Scan for the cell matching the given text and deliver its (X, Y) coordinate at center. 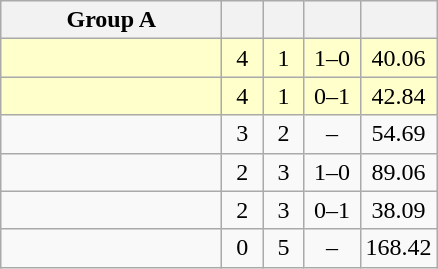
54.69 (398, 134)
168.42 (398, 248)
0 (242, 248)
Group A (112, 20)
40.06 (398, 58)
5 (284, 248)
89.06 (398, 172)
38.09 (398, 210)
42.84 (398, 96)
